Capture the cell that displays the provided text and extract its [x, y] central coordinate. 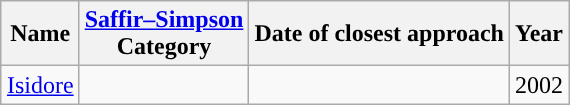
Date of closest approach [380, 34]
Year [540, 34]
Isidore [40, 85]
Name [40, 34]
2002 [540, 85]
Saffir–SimpsonCategory [164, 34]
